Find where the given text appears and provide that cell's center as (x, y) coordinate. 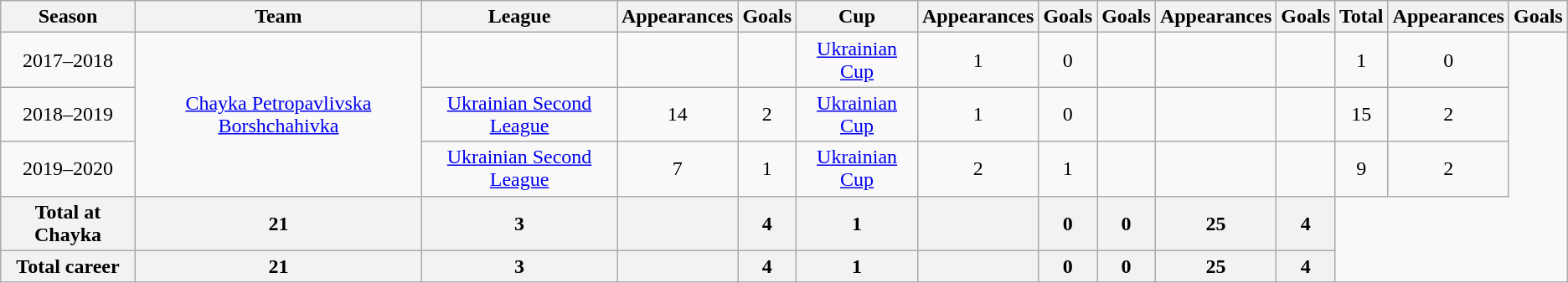
15 (1362, 114)
Team (278, 17)
2019–2020 (68, 169)
Chayka Petropavlivska Borshchahivka (278, 114)
7 (677, 169)
Total at Chayka (68, 223)
Total career (68, 266)
9 (1362, 169)
2017–2018 (68, 60)
2018–2019 (68, 114)
League (519, 17)
Cup (858, 17)
Season (68, 17)
Total (1362, 17)
14 (677, 114)
